Return (x, y) of the center of cell containing provided text 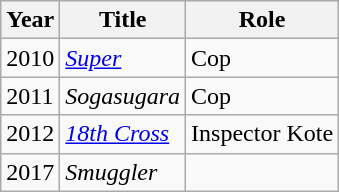
Title (123, 20)
Smuggler (123, 172)
2010 (30, 58)
Sogasugara (123, 96)
Year (30, 20)
Super (123, 58)
2017 (30, 172)
18th Cross (123, 134)
2011 (30, 96)
2012 (30, 134)
Inspector Kote (262, 134)
Role (262, 20)
